Determine the [X, Y] coordinate at the center of the cell enclosing the given text.  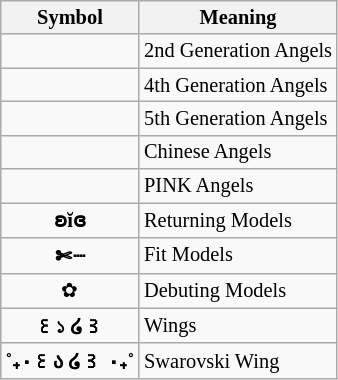
2nd Generation Angels [238, 51]
Wings [238, 326]
✄┈ [70, 254]
4th Generation Angels [238, 85]
Chinese Angels [238, 152]
PINK Angels [238, 186]
Swarovski Wing [238, 360]
Symbol [70, 17]
✿ [70, 290]
ʚĭɞ [70, 220]
꒰১ ໒꒱ [70, 326]
Meaning [238, 17]
˚₊‧꒰ა ໒꒱ ‧₊˚ [70, 360]
Fit Models [238, 254]
5th Generation Angels [238, 118]
Returning Models [238, 220]
Debuting Models [238, 290]
